Determine the [x, y] coordinate at the center of the cell enclosing the given text.  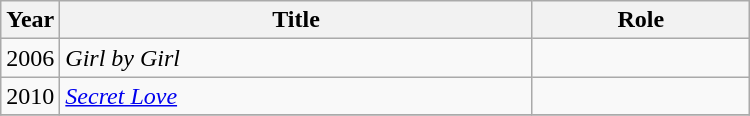
Girl by Girl [296, 58]
Year [30, 20]
Role [640, 20]
Title [296, 20]
2010 [30, 96]
2006 [30, 58]
Secret Love [296, 96]
